For the text-containing cell, return its midpoint in (x, y) coordinate format. 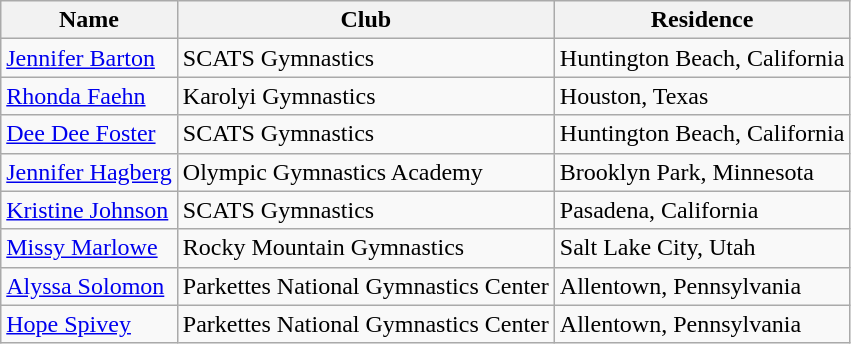
Alyssa Solomon (90, 286)
Brooklyn Park, Minnesota (702, 172)
Jennifer Barton (90, 58)
Dee Dee Foster (90, 134)
Rocky Mountain Gymnastics (366, 248)
Rhonda Faehn (90, 96)
Jennifer Hagberg (90, 172)
Karolyi Gymnastics (366, 96)
Name (90, 20)
Olympic Gymnastics Academy (366, 172)
Pasadena, California (702, 210)
Hope Spivey (90, 324)
Residence (702, 20)
Salt Lake City, Utah (702, 248)
Missy Marlowe (90, 248)
Kristine Johnson (90, 210)
Club (366, 20)
Houston, Texas (702, 96)
